Return [x, y] of the center of cell containing provided text 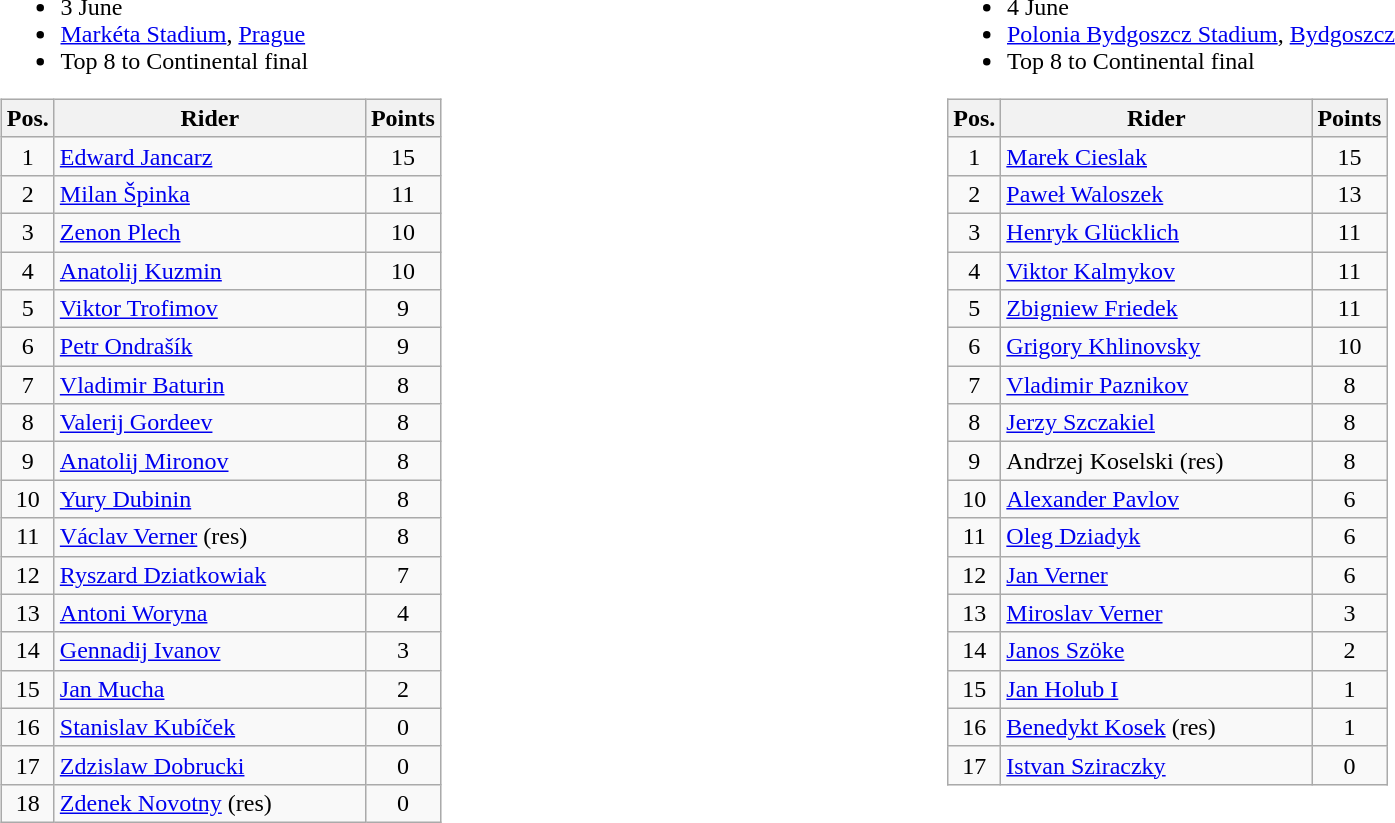
Janos Szöke [1156, 651]
18 [28, 803]
Oleg Dziadyk [1156, 537]
Istvan Sziraczky [1156, 765]
Benedykt Kosek (res) [1156, 727]
Zenon Plech [210, 232]
Valerij Gordeev [210, 423]
Edward Jancarz [210, 156]
Antoni Woryna [210, 613]
Viktor Kalmykov [1156, 271]
Alexander Pavlov [1156, 499]
Marek Cieslak [1156, 156]
Jan Verner [1156, 575]
Grigory Khlinovsky [1156, 347]
Jan Mucha [210, 689]
Anatolij Mironov [210, 461]
Stanislav Kubíček [210, 727]
Jan Holub I [1156, 689]
Zdenek Novotny (res) [210, 803]
Andrzej Koselski (res) [1156, 461]
Vladimir Baturin [210, 385]
Viktor Trofimov [210, 309]
Anatolij Kuzmin [210, 271]
Gennadij Ivanov [210, 651]
Henryk Glücklich [1156, 232]
Zbigniew Friedek [1156, 309]
Ryszard Dziatkowiak [210, 575]
Petr Ondrašík [210, 347]
Paweł Waloszek [1156, 194]
Miroslav Verner [1156, 613]
Vladimir Paznikov [1156, 385]
Zdzislaw Dobrucki [210, 765]
Milan Špinka [210, 194]
Václav Verner (res) [210, 537]
Yury Dubinin [210, 499]
Jerzy Szczakiel [1156, 423]
